Pinpoint the cell where the given text exists, returning its [x, y] midpoint coordinate. 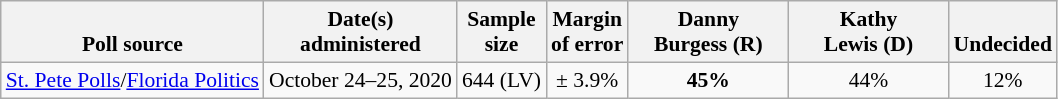
Samplesize [502, 32]
644 (LV) [502, 80]
October 24–25, 2020 [360, 80]
12% [1003, 80]
Poll source [132, 32]
± 3.9% [587, 80]
St. Pete Polls/Florida Politics [132, 80]
45% [708, 80]
Marginof error [587, 32]
Undecided [1003, 32]
Date(s)administered [360, 32]
KathyLewis (D) [868, 32]
DannyBurgess (R) [708, 32]
44% [868, 80]
